Provide the [x, y] coordinate of the cell's center where the given text is located.  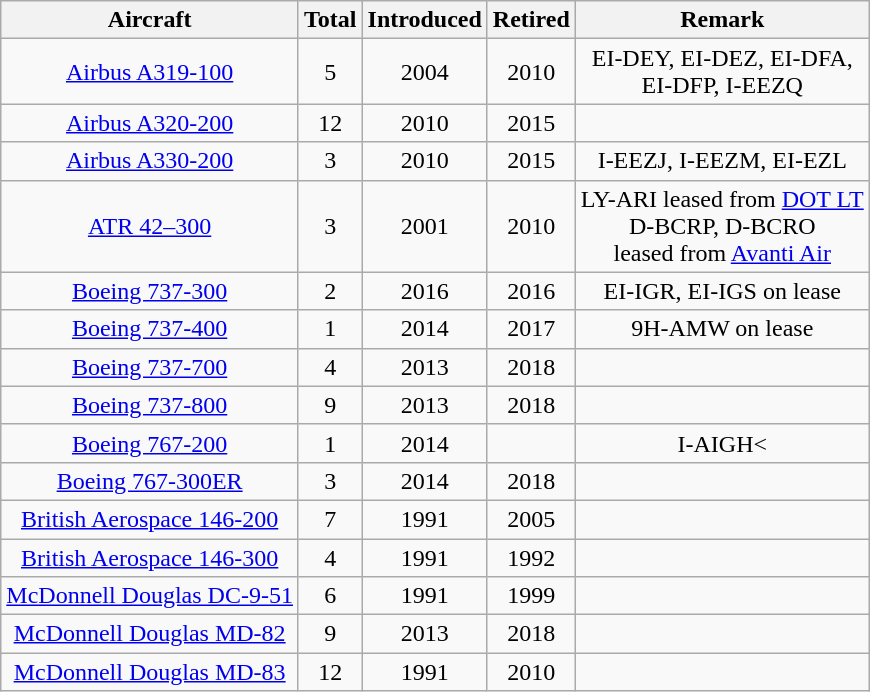
LY-ARI leased from DOT LTD-BCRP, D-BCROleased from Avanti Air [722, 226]
Boeing 767-300ER [150, 481]
9H-AMW on lease [722, 329]
Retired [531, 20]
Aircraft [150, 20]
British Aerospace 146-200 [150, 519]
Airbus A330-200 [150, 161]
Total [330, 20]
ATR 42–300 [150, 226]
McDonnell Douglas MD-82 [150, 634]
2004 [424, 72]
Boeing 737-300 [150, 291]
2005 [531, 519]
1992 [531, 557]
EI-IGR, EI-IGS on lease [722, 291]
Boeing 767-200 [150, 443]
Introduced [424, 20]
6 [330, 596]
I-EEZJ, I-EEZM, EI-EZL [722, 161]
2001 [424, 226]
McDonnell Douglas MD-83 [150, 672]
7 [330, 519]
EI-DEY, EI-DEZ, EI-DFA,EI-DFP, I-EEZQ [722, 72]
Remark [722, 20]
2017 [531, 329]
5 [330, 72]
McDonnell Douglas DC-9-51 [150, 596]
I-AIGH< [722, 443]
Boeing 737-400 [150, 329]
Boeing 737-800 [150, 405]
British Aerospace 146-300 [150, 557]
Airbus A320-200 [150, 123]
2 [330, 291]
Boeing 737-700 [150, 367]
1999 [531, 596]
Airbus A319-100 [150, 72]
